Pinpoint the cell where the given text exists, returning its (x, y) midpoint coordinate. 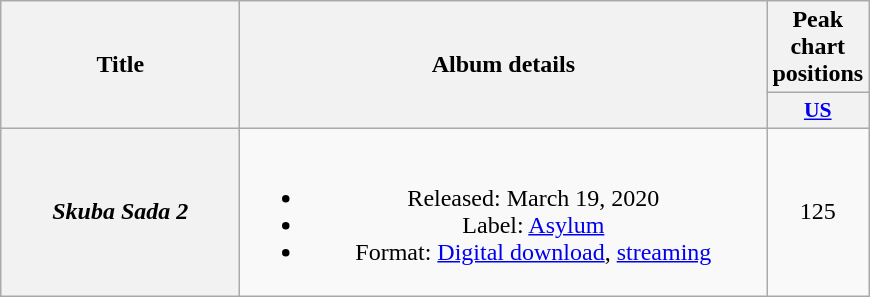
Album details (504, 65)
125 (818, 212)
Peak chart positions (818, 47)
US (818, 111)
Released: March 19, 2020Label: AsylumFormat: Digital download, streaming (504, 212)
Skuba Sada 2 (120, 212)
Title (120, 65)
